Output the [X, Y] coordinate of the center of the cell containing the given text.  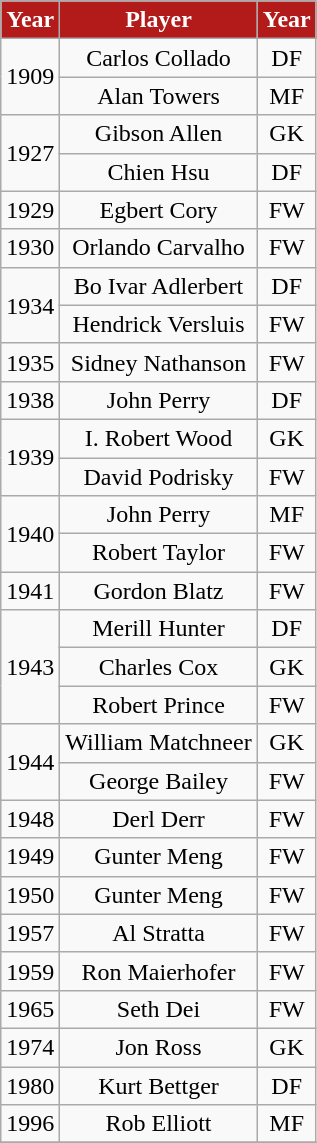
Egbert Cory [158, 210]
Ron Maierhofer [158, 971]
Gibson Allen [158, 134]
1941 [30, 591]
Seth Dei [158, 1009]
Derl Derr [158, 819]
Sidney Nathanson [158, 362]
I. Robert Wood [158, 438]
1957 [30, 933]
Chien Hsu [158, 172]
Hendrick Versluis [158, 324]
Al Stratta [158, 933]
1927 [30, 153]
1934 [30, 305]
1909 [30, 77]
Kurt Bettger [158, 1085]
1929 [30, 210]
Merill Hunter [158, 629]
1948 [30, 819]
1943 [30, 667]
Gordon Blatz [158, 591]
George Bailey [158, 781]
1949 [30, 857]
Rob Elliott [158, 1124]
1935 [30, 362]
1939 [30, 457]
1959 [30, 971]
Jon Ross [158, 1047]
David Podrisky [158, 477]
1974 [30, 1047]
Player [158, 20]
1930 [30, 248]
Carlos Collado [158, 58]
Alan Towers [158, 96]
Orlando Carvalho [158, 248]
William Matchneer [158, 743]
1996 [30, 1124]
Robert Taylor [158, 553]
1950 [30, 895]
1980 [30, 1085]
1940 [30, 534]
Charles Cox [158, 667]
1938 [30, 400]
1944 [30, 762]
1965 [30, 1009]
Bo Ivar Adlerbert [158, 286]
Robert Prince [158, 705]
